Determine the [X, Y] coordinate at the center of the cell enclosing the given text.  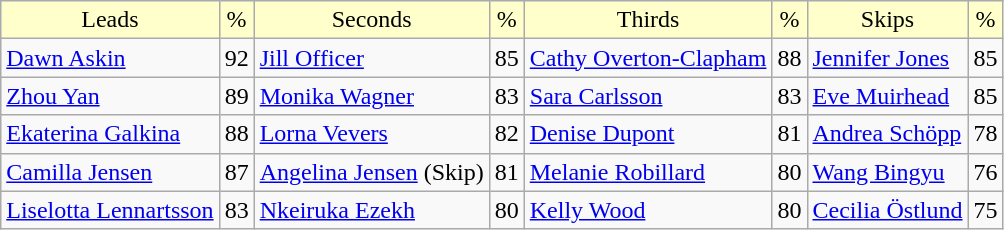
Denise Dupont [648, 134]
87 [236, 172]
Andrea Schöpp [888, 134]
Dawn Askin [110, 58]
Ekaterina Galkina [110, 134]
Wang Bingyu [888, 172]
Camilla Jensen [110, 172]
Kelly Wood [648, 210]
Zhou Yan [110, 96]
78 [986, 134]
75 [986, 210]
92 [236, 58]
Jennifer Jones [888, 58]
Leads [110, 20]
Liselotta Lennartsson [110, 210]
Thirds [648, 20]
Nkeiruka Ezekh [372, 210]
Lorna Vevers [372, 134]
Monika Wagner [372, 96]
Cathy Overton-Clapham [648, 58]
76 [986, 172]
Angelina Jensen (Skip) [372, 172]
Eve Muirhead [888, 96]
Skips [888, 20]
Sara Carlsson [648, 96]
Jill Officer [372, 58]
82 [506, 134]
Melanie Robillard [648, 172]
Cecilia Östlund [888, 210]
Seconds [372, 20]
89 [236, 96]
